Provide the [X, Y] coordinate of the cell's center where the given text is located.  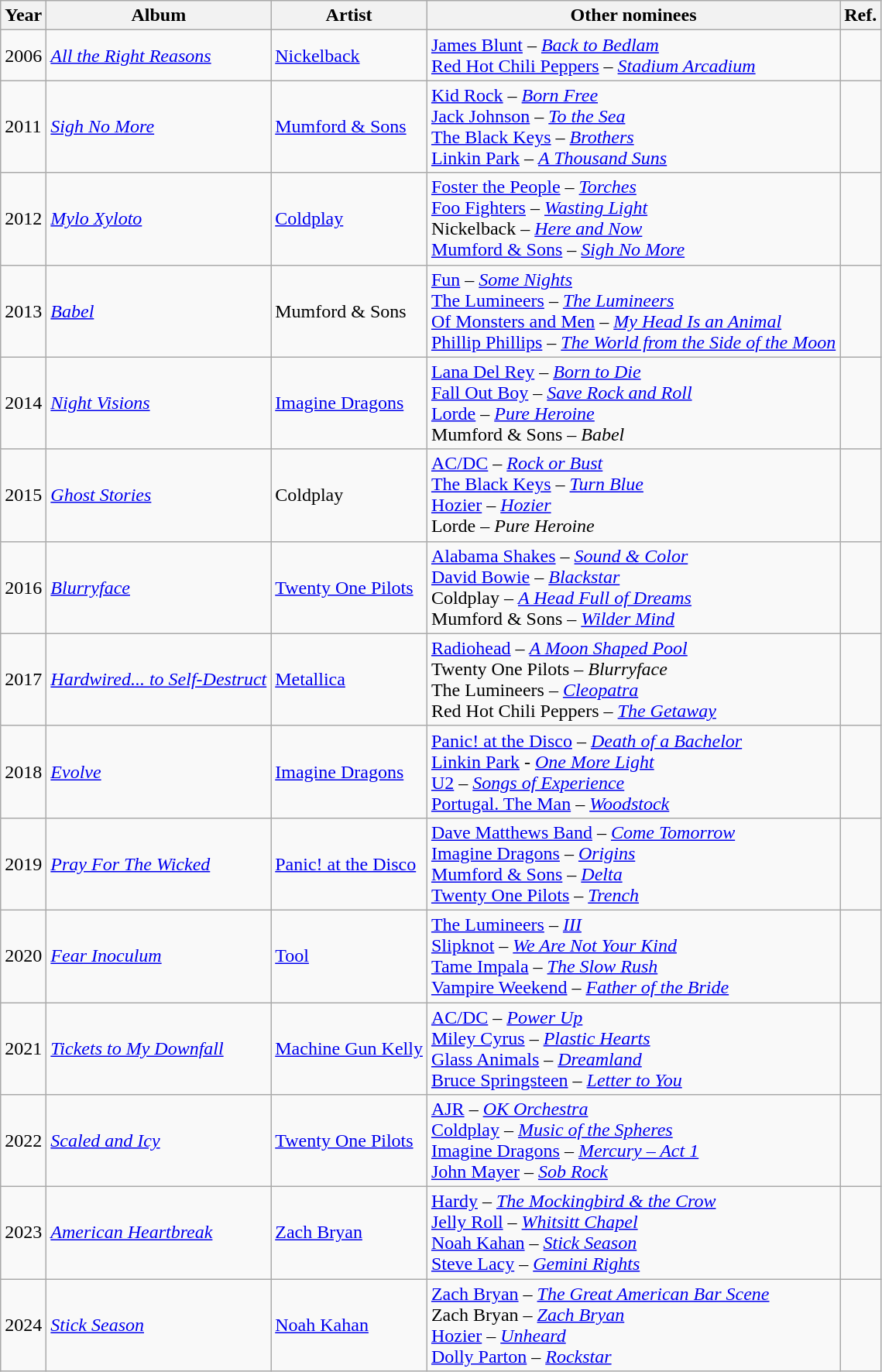
Ref. [861, 15]
Nickelback [349, 56]
Zach Bryan – The Great American Bar SceneZach Bryan – Zach BryanHozier – UnheardDolly Parton – Rockstar [633, 1326]
James Blunt – Back to BedlamRed Hot Chili Peppers – Stadium Arcadium [633, 56]
2023 [23, 1233]
2011 [23, 127]
Pray For The Wicked [159, 864]
AJR – OK OrchestraColdplay – Music of the SpheresImagine Dragons – Mercury – Act 1John Mayer – Sob Rock [633, 1141]
Zach Bryan [349, 1233]
Machine Gun Kelly [349, 1048]
The Lumineers – IIISlipknot – We Are Not Your KindTame Impala – The Slow RushVampire Weekend – Father of the Bride [633, 955]
Lana Del Rey – Born to DieFall Out Boy – Save Rock and RollLorde – Pure HeroineMumford & Sons – Babel [633, 403]
Panic! at the Disco [349, 864]
Alabama Shakes – Sound & ColorDavid Bowie – BlackstarColdplay – A Head Full of DreamsMumford & Sons – Wilder Mind [633, 587]
2016 [23, 587]
2006 [23, 56]
Metallica [349, 680]
Night Visions [159, 403]
AC/DC – Rock or BustThe Black Keys – Turn BlueHozier – HozierLorde – Pure Heroine [633, 496]
Fun – Some NightsThe Lumineers – The LumineersOf Monsters and Men – My Head Is an AnimalPhillip Phillips – The World from the Side of the Moon [633, 311]
Year [23, 15]
2015 [23, 496]
Panic! at the Disco – Death of a Bachelor Linkin Park - One More Light U2 – Songs of Experience Portugal. The Man – Woodstock [633, 771]
Artist [349, 15]
Sigh No More [159, 127]
American Heartbreak [159, 1233]
2022 [23, 1141]
Noah Kahan [349, 1326]
2021 [23, 1048]
Blurryface [159, 587]
All the Right Reasons [159, 56]
Tool [349, 955]
AC/DC – Power UpMiley Cyrus – Plastic HeartsGlass Animals – DreamlandBruce Springsteen – Letter to You [633, 1048]
Foster the People – TorchesFoo Fighters – Wasting LightNickelback – Here and NowMumford & Sons – Sigh No More [633, 218]
Mylo Xyloto [159, 218]
2020 [23, 955]
2024 [23, 1326]
2018 [23, 771]
Ghost Stories [159, 496]
2013 [23, 311]
Stick Season [159, 1326]
Evolve [159, 771]
Radiohead – A Moon Shaped Pool Twenty One Pilots – BlurryfaceThe Lumineers – CleopatraRed Hot Chili Peppers – The Getaway [633, 680]
Dave Matthews Band – Come TomorrowImagine Dragons – Origins Mumford & Sons – DeltaTwenty One Pilots – Trench [633, 864]
Kid Rock – Born FreeJack Johnson – To the SeaThe Black Keys – BrothersLinkin Park – A Thousand Suns [633, 127]
Fear Inoculum [159, 955]
Hardy – The Mockingbird & the CrowJelly Roll – Whitsitt ChapelNoah Kahan – Stick SeasonSteve Lacy – Gemini Rights [633, 1233]
2012 [23, 218]
2019 [23, 864]
Scaled and Icy [159, 1141]
Album [159, 15]
2017 [23, 680]
Hardwired... to Self-Destruct [159, 680]
2014 [23, 403]
Babel [159, 311]
Tickets to My Downfall [159, 1048]
Other nominees [633, 15]
